Detect which cell encompasses the target text, then output its [x, y] center coordinate. 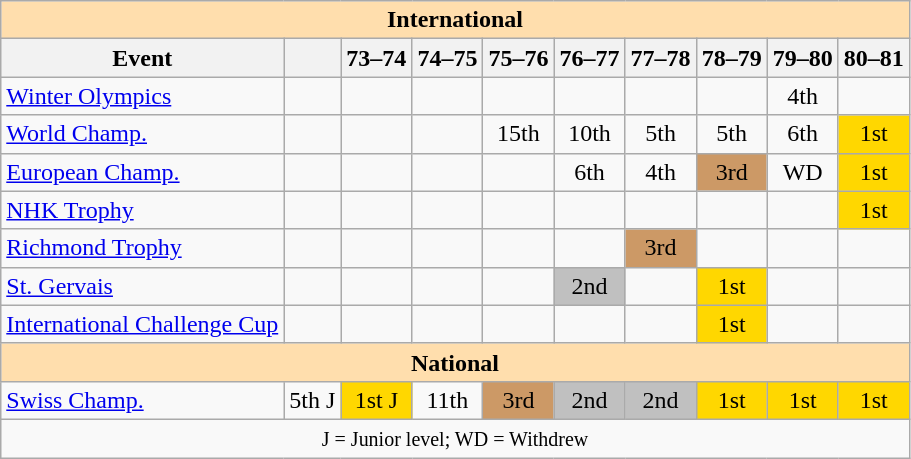
5th J [312, 400]
79–80 [802, 58]
International [456, 20]
76–77 [590, 58]
73–74 [376, 58]
Swiss Champ. [142, 400]
78–79 [732, 58]
1st J [376, 400]
80–81 [874, 58]
11th [448, 400]
Event [142, 58]
International Challenge Cup [142, 324]
European Champ. [142, 172]
74–75 [448, 58]
World Champ. [142, 134]
St. Gervais [142, 286]
75–76 [518, 58]
77–78 [660, 58]
NHK Trophy [142, 210]
10th [590, 134]
National [456, 362]
J = Junior level; WD = Withdrew [456, 438]
Richmond Trophy [142, 248]
15th [518, 134]
WD [802, 172]
Winter Olympics [142, 96]
